Scan for the cell matching the given text and deliver its [x, y] coordinate at center. 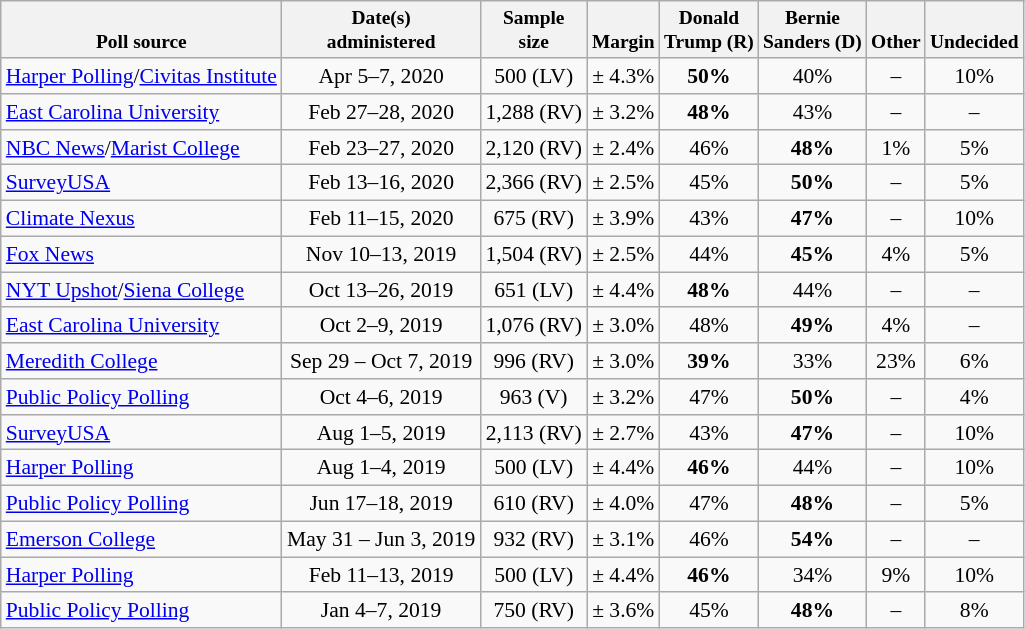
610 (RV) [534, 504]
49% [812, 326]
675 (RV) [534, 219]
33% [812, 361]
963 (V) [534, 397]
Aug 1–4, 2019 [381, 468]
Margin [623, 30]
39% [708, 361]
1,504 (RV) [534, 254]
996 (RV) [534, 361]
± 3.1% [623, 540]
Harper Polling/Civitas Institute [142, 76]
Oct 13–26, 2019 [381, 290]
40% [812, 76]
932 (RV) [534, 540]
Date(s)administered [381, 30]
1,076 (RV) [534, 326]
Samplesize [534, 30]
Poll source [142, 30]
NBC News/Marist College [142, 148]
2,120 (RV) [534, 148]
Meredith College [142, 361]
54% [812, 540]
9% [896, 575]
Feb 13–16, 2020 [381, 183]
Undecided [974, 30]
± 4.0% [623, 504]
Feb 11–15, 2020 [381, 219]
± 3.9% [623, 219]
6% [974, 361]
2,113 (RV) [534, 433]
34% [812, 575]
Feb 23–27, 2020 [381, 148]
Jan 4–7, 2019 [381, 611]
Feb 27–28, 2020 [381, 112]
± 2.4% [623, 148]
± 2.7% [623, 433]
1% [896, 148]
Oct 2–9, 2019 [381, 326]
2,366 (RV) [534, 183]
23% [896, 361]
651 (LV) [534, 290]
May 31 – Jun 3, 2019 [381, 540]
NYT Upshot/Siena College [142, 290]
Jun 17–18, 2019 [381, 504]
Apr 5–7, 2020 [381, 76]
± 4.3% [623, 76]
Feb 11–13, 2019 [381, 575]
Aug 1–5, 2019 [381, 433]
DonaldTrump (R) [708, 30]
Oct 4–6, 2019 [381, 397]
BernieSanders (D) [812, 30]
Fox News [142, 254]
Sep 29 – Oct 7, 2019 [381, 361]
Climate Nexus [142, 219]
8% [974, 611]
750 (RV) [534, 611]
Emerson College [142, 540]
Other [896, 30]
1,288 (RV) [534, 112]
± 3.6% [623, 611]
Nov 10–13, 2019 [381, 254]
